Provide the [x, y] coordinate of the cell's center where the given text is located.  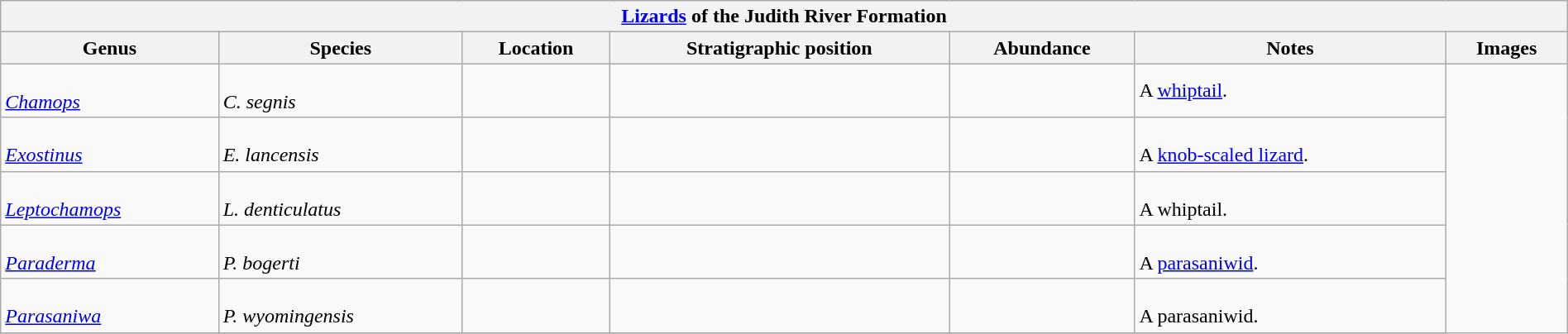
A knob-scaled lizard. [1290, 144]
Notes [1290, 48]
E. lancensis [341, 144]
Species [341, 48]
Paraderma [109, 251]
Stratigraphic position [779, 48]
Lizards of the Judith River Formation [784, 17]
Leptochamops [109, 198]
L. denticulatus [341, 198]
Location [536, 48]
Chamops [109, 91]
P. bogerti [341, 251]
Abundance [1042, 48]
Exostinus [109, 144]
C. segnis [341, 91]
Parasaniwa [109, 306]
P. wyomingensis [341, 306]
Genus [109, 48]
Images [1507, 48]
